From the cell containing the given text, extract its center point as (x, y) coordinate. 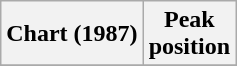
Chart (1987) (72, 34)
Peakposition (189, 34)
